Return (x, y) of the center of cell containing provided text 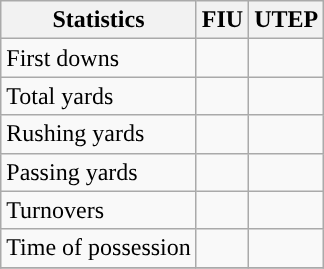
Turnovers (99, 210)
Passing yards (99, 172)
FIU (222, 20)
First downs (99, 58)
Statistics (99, 20)
Time of possession (99, 248)
UTEP (286, 20)
Rushing yards (99, 134)
Total yards (99, 96)
